Extract the (X, Y) coordinate from the center of the cell holding the provided text.  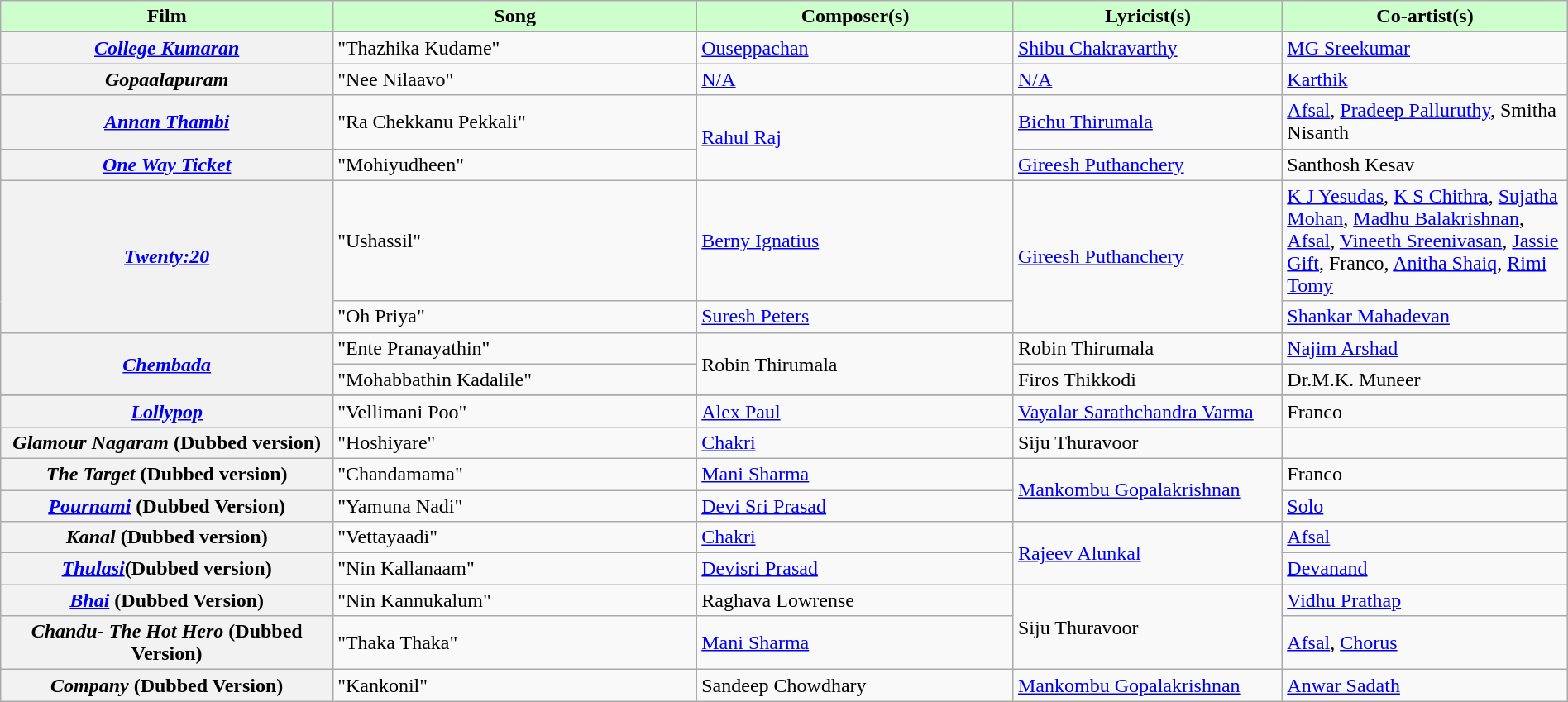
Kanal (Dubbed version) (167, 537)
Shibu Chakravarthy (1148, 48)
K J Yesudas, K S Chithra, Sujatha Mohan, Madhu Balakrishnan, Afsal, Vineeth Sreenivasan, Jassie Gift, Franco, Anitha Shaiq, Rimi Tomy (1425, 241)
"Ente Pranayathin" (515, 348)
"Chandamama" (515, 474)
"Oh Priya" (515, 317)
The Target (Dubbed version) (167, 474)
Rajeev Alunkal (1148, 553)
One Way Ticket (167, 165)
"Ra Chekkanu Pekkali" (515, 122)
Alex Paul (855, 411)
"Vellimani Poo" (515, 411)
Afsal, Pradeep Palluruthy, Smitha Nisanth (1425, 122)
"Hoshiyare" (515, 442)
Lyricist(s) (1148, 17)
Santhosh Kesav (1425, 165)
Devanand (1425, 569)
Vidhu Prathap (1425, 600)
Co-artist(s) (1425, 17)
Ouseppachan (855, 48)
Afsal (1425, 537)
Devi Sri Prasad (855, 505)
Gopaalapuram (167, 79)
Chandu- The Hot Hero (Dubbed Version) (167, 643)
"Yamuna Nadi" (515, 505)
Najim Arshad (1425, 348)
Berny Ignatius (855, 241)
Karthik (1425, 79)
Chembada (167, 364)
Afsal, Chorus (1425, 643)
"Kankonil" (515, 685)
Rahul Raj (855, 137)
Sandeep Chowdhary (855, 685)
Solo (1425, 505)
"Thazhika Kudame" (515, 48)
Song (515, 17)
College Kumaran (167, 48)
Company (Dubbed Version) (167, 685)
Film (167, 17)
"Nee Nilaavo" (515, 79)
Glamour Nagaram (Dubbed version) (167, 442)
Devisri Prasad (855, 569)
Anwar Sadath (1425, 685)
"Nin Kallanaam" (515, 569)
Bhai (Dubbed Version) (167, 600)
"Mohiyudheen" (515, 165)
"Nin Kannukalum" (515, 600)
Shankar Mahadevan (1425, 317)
"Ushassil" (515, 241)
MG Sreekumar (1425, 48)
Twenty:20 (167, 256)
Thulasi(Dubbed version) (167, 569)
"Thaka Thaka" (515, 643)
Annan Thambi (167, 122)
Pournami (Dubbed Version) (167, 505)
Raghava Lowrense (855, 600)
"Mohabbathin Kadalile" (515, 380)
Bichu Thirumala (1148, 122)
Lollypop (167, 411)
Vayalar Sarathchandra Varma (1148, 411)
Dr.M.K. Muneer (1425, 380)
"Vettayaadi" (515, 537)
Firos Thikkodi (1148, 380)
Composer(s) (855, 17)
Suresh Peters (855, 317)
